Find where the given text appears and provide that cell's center as [x, y] coordinate. 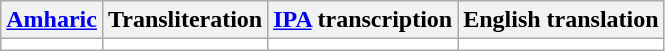
Transliteration [184, 20]
English translation [561, 20]
Amharic [52, 20]
IPA transcription [363, 20]
